Extract the (X, Y) coordinate from the center of the cell holding the provided text.  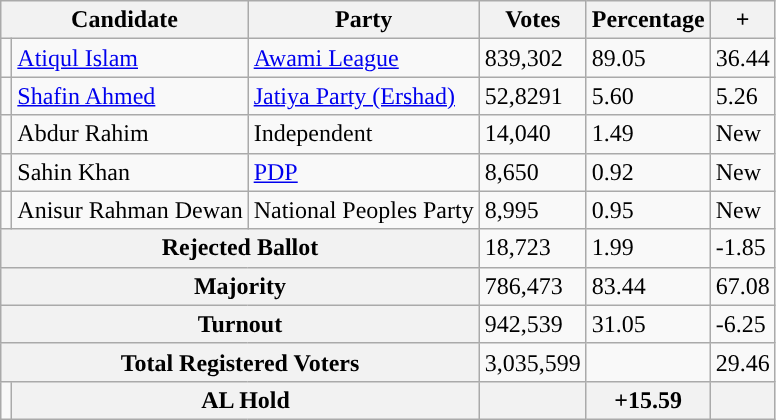
Jatiya Party (Ershad) (364, 96)
36.44 (742, 58)
National Peoples Party (364, 210)
Independent (364, 134)
89.05 (648, 58)
0.92 (648, 172)
31.05 (648, 324)
Awami League (364, 58)
Party (364, 20)
8,650 (532, 172)
0.95 (648, 210)
Votes (532, 20)
PDP (364, 172)
8,995 (532, 210)
-6.25 (742, 324)
Shafin Ahmed (130, 96)
1.99 (648, 248)
+ (742, 20)
18,723 (532, 248)
52,8291 (532, 96)
Abdur Rahim (130, 134)
Sahin Khan (130, 172)
Atiqul Islam (130, 58)
3,035,599 (532, 362)
14,040 (532, 134)
5.26 (742, 96)
839,302 (532, 58)
5.60 (648, 96)
Majority (240, 286)
786,473 (532, 286)
-1.85 (742, 248)
Total Registered Voters (240, 362)
Percentage (648, 20)
+15.59 (648, 400)
29.46 (742, 362)
83.44 (648, 286)
942,539 (532, 324)
Anisur Rahman Dewan (130, 210)
67.08 (742, 286)
1.49 (648, 134)
Turnout (240, 324)
AL Hold (246, 400)
Candidate (124, 20)
Rejected Ballot (240, 248)
